Detect which cell encompasses the target text, then output its (X, Y) center coordinate. 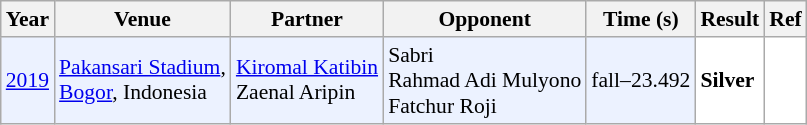
Venue (142, 19)
Pakansari Stadium, Bogor, Indonesia (142, 80)
2019 (28, 80)
Result (730, 19)
Kiromal Katibin Zaenal Aripin (307, 80)
Year (28, 19)
Silver (730, 80)
Time (s) (640, 19)
fall–23.492 (640, 80)
Ref (785, 19)
Sabri Rahmad Adi Mulyono Fatchur Roji (484, 80)
Partner (307, 19)
Opponent (484, 19)
